Provide the [X, Y] coordinate of the cell's center where the given text is located.  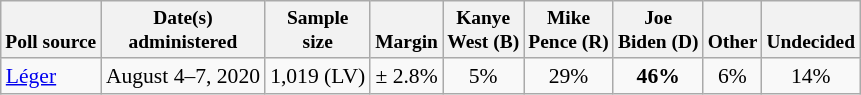
KanyeWest (B) [484, 30]
JoeBiden (D) [658, 30]
29% [569, 76]
Date(s)administered [183, 30]
46% [658, 76]
Samplesize [318, 30]
5% [484, 76]
August 4–7, 2020 [183, 76]
Margin [406, 30]
Léger [51, 76]
Undecided [811, 30]
MikePence (R) [569, 30]
14% [811, 76]
1,019 (LV) [318, 76]
± 2.8% [406, 76]
Poll source [51, 30]
6% [732, 76]
Other [732, 30]
